Locate the cell with the specified text and output its [x, y] center coordinate. 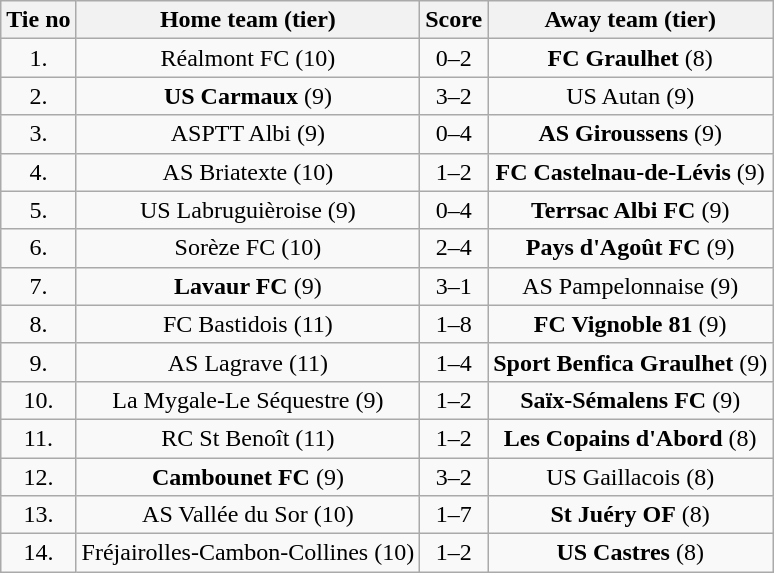
Sorèze FC (10) [248, 248]
FC Bastidois (11) [248, 324]
AS Vallée du Sor (10) [248, 515]
10. [38, 400]
Tie no [38, 20]
US Gaillacois (8) [630, 477]
FC Castelnau-de-Lévis (9) [630, 172]
1–7 [454, 515]
AS Lagrave (11) [248, 362]
8. [38, 324]
5. [38, 210]
1–4 [454, 362]
3–1 [454, 286]
2–4 [454, 248]
La Mygale-Le Séquestre (9) [248, 400]
St Juéry OF (8) [630, 515]
1–8 [454, 324]
2. [38, 96]
9. [38, 362]
Away team (tier) [630, 20]
AS Giroussens (9) [630, 134]
Lavaur FC (9) [248, 286]
6. [38, 248]
13. [38, 515]
ASPTT Albi (9) [248, 134]
Pays d'Agoût FC (9) [630, 248]
RC St Benoît (11) [248, 438]
Home team (tier) [248, 20]
Les Copains d'Abord (8) [630, 438]
US Autan (9) [630, 96]
US Labruguièroise (9) [248, 210]
Score [454, 20]
3. [38, 134]
US Carmaux (9) [248, 96]
AS Briatexte (10) [248, 172]
Sport Benfica Graulhet (9) [630, 362]
0–2 [454, 58]
AS Pampelonnaise (9) [630, 286]
US Castres (8) [630, 553]
Cambounet FC (9) [248, 477]
Réalmont FC (10) [248, 58]
7. [38, 286]
1. [38, 58]
12. [38, 477]
Fréjairolles-Cambon-Collines (10) [248, 553]
FC Graulhet (8) [630, 58]
FC Vignoble 81 (9) [630, 324]
Terrsac Albi FC (9) [630, 210]
Saïx-Sémalens FC (9) [630, 400]
4. [38, 172]
14. [38, 553]
11. [38, 438]
